Scan for the cell matching the given text and deliver its (x, y) coordinate at center. 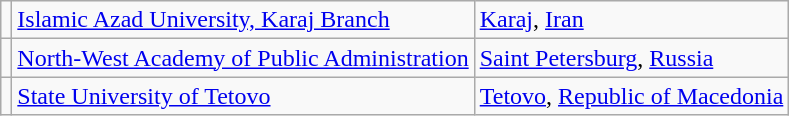
Karaj, Iran (632, 20)
State University of Tetovo (243, 96)
Islamic Azad University, Karaj Branch (243, 20)
Saint Petersburg, Russia (632, 58)
Tetovo, Republic of Macedonia (632, 96)
North-West Academy of Public Administration (243, 58)
